Return (X, Y) of the center of cell containing provided text 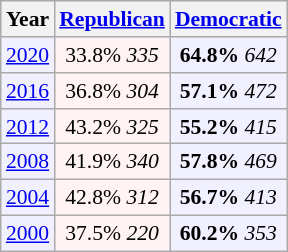
2008 (28, 162)
Year (28, 19)
43.2% 325 (112, 126)
2016 (28, 91)
60.2% 353 (228, 233)
Democratic (228, 19)
57.1% 472 (228, 91)
2000 (28, 233)
Republican (112, 19)
56.7% 413 (228, 197)
36.8% 304 (112, 91)
2012 (28, 126)
2004 (28, 197)
64.8% 642 (228, 55)
33.8% 335 (112, 55)
41.9% 340 (112, 162)
37.5% 220 (112, 233)
55.2% 415 (228, 126)
42.8% 312 (112, 197)
57.8% 469 (228, 162)
2020 (28, 55)
